Output the (x, y) coordinate of the center of the cell containing the given text.  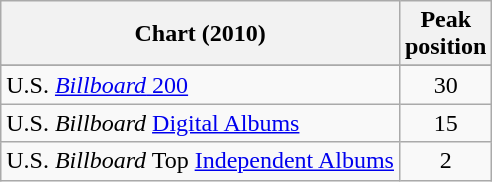
15 (445, 123)
U.S. Billboard Top Independent Albums (200, 161)
U.S. Billboard Digital Albums (200, 123)
2 (445, 161)
Peakposition (445, 34)
Chart (2010) (200, 34)
U.S. Billboard 200 (200, 85)
30 (445, 85)
